Return the (X, Y) coordinate for the center point of the cell that contains the specified text.  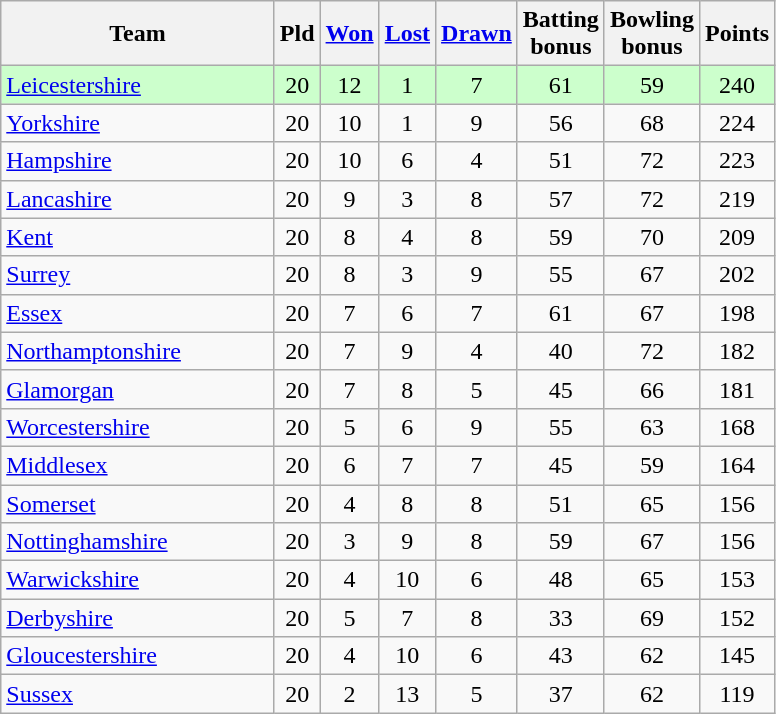
57 (560, 199)
209 (736, 237)
Team (138, 34)
40 (560, 351)
Derbyshire (138, 618)
153 (736, 580)
Batting bonus (560, 34)
37 (560, 694)
12 (350, 85)
Points (736, 34)
Nottinghamshire (138, 542)
181 (736, 389)
Warwickshire (138, 580)
Middlesex (138, 465)
56 (560, 123)
Worcestershire (138, 427)
223 (736, 161)
Glamorgan (138, 389)
Hampshire (138, 161)
119 (736, 694)
63 (652, 427)
48 (560, 580)
Gloucestershire (138, 656)
69 (652, 618)
13 (407, 694)
224 (736, 123)
240 (736, 85)
Kent (138, 237)
33 (560, 618)
182 (736, 351)
43 (560, 656)
Essex (138, 313)
Drawn (477, 34)
Bowling bonus (652, 34)
164 (736, 465)
Lost (407, 34)
219 (736, 199)
2 (350, 694)
Won (350, 34)
145 (736, 656)
Pld (297, 34)
Yorkshire (138, 123)
Sussex (138, 694)
Northamptonshire (138, 351)
198 (736, 313)
68 (652, 123)
Lancashire (138, 199)
Somerset (138, 503)
152 (736, 618)
202 (736, 275)
66 (652, 389)
168 (736, 427)
Leicestershire (138, 85)
Surrey (138, 275)
70 (652, 237)
